Locate the cell with the specified text and output its (X, Y) center coordinate. 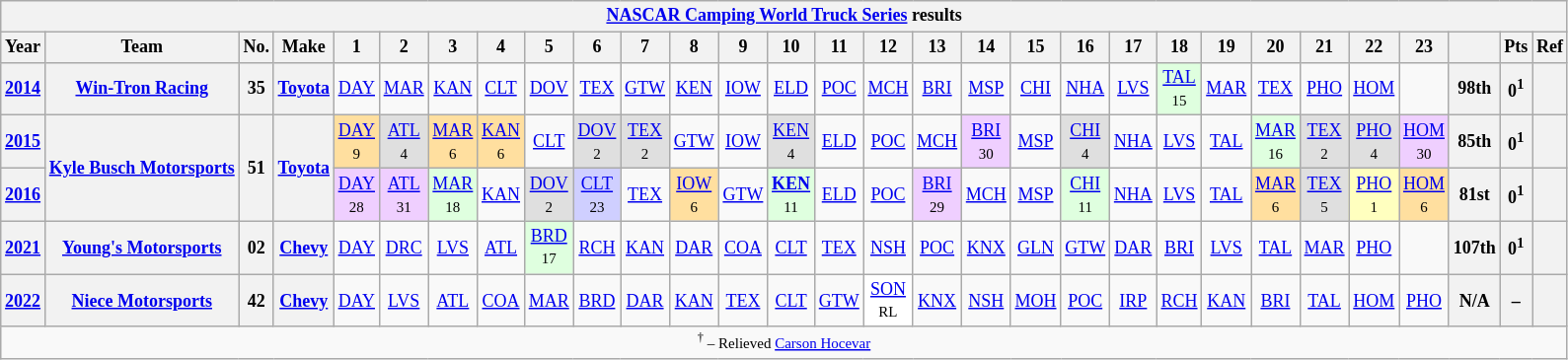
TEX5 (1324, 194)
18 (1179, 47)
Ref (1550, 47)
N/A (1474, 301)
16 (1085, 47)
9 (743, 47)
SONRL (888, 301)
85th (1474, 142)
21 (1324, 47)
DRC (404, 248)
KAN6 (501, 142)
Kyle Busch Motorsports (142, 168)
ATL31 (404, 194)
8 (694, 47)
CHI4 (1085, 142)
5 (549, 47)
Make (304, 47)
ATL4 (404, 142)
Team (142, 47)
2 (404, 47)
2016 (24, 194)
Win-Tron Racing (142, 89)
DAY28 (356, 194)
MAR16 (1276, 142)
CHI11 (1085, 194)
2015 (24, 142)
15 (1036, 47)
2014 (24, 89)
10 (791, 47)
CLT23 (597, 194)
51 (257, 168)
Pts (1516, 47)
KEN11 (791, 194)
PHO1 (1374, 194)
Year (24, 47)
6 (597, 47)
TAL15 (1179, 89)
GLN (1036, 248)
DOV (549, 89)
BRI30 (986, 142)
2021 (24, 248)
Niece Motorsports (142, 301)
NASCAR Camping World Truck Series results (784, 16)
CHI (1036, 89)
DAY9 (356, 142)
1 (356, 47)
HOM30 (1425, 142)
† – Relieved Carson Hocevar (784, 342)
3 (453, 47)
HOM6 (1425, 194)
PHO4 (1374, 142)
12 (888, 47)
KEN4 (791, 142)
– (1516, 301)
MAR18 (453, 194)
KEN (694, 89)
02 (257, 248)
Young's Motorsports (142, 248)
11 (839, 47)
No. (257, 47)
BRD (597, 301)
IOW6 (694, 194)
81st (1474, 194)
14 (986, 47)
42 (257, 301)
2022 (24, 301)
17 (1134, 47)
98th (1474, 89)
4 (501, 47)
20 (1276, 47)
22 (1374, 47)
IRP (1134, 301)
23 (1425, 47)
107th (1474, 248)
MOH (1036, 301)
7 (645, 47)
35 (257, 89)
13 (937, 47)
BRI29 (937, 194)
BRD17 (549, 248)
19 (1227, 47)
